Detect which cell encompasses the target text, then output its [x, y] center coordinate. 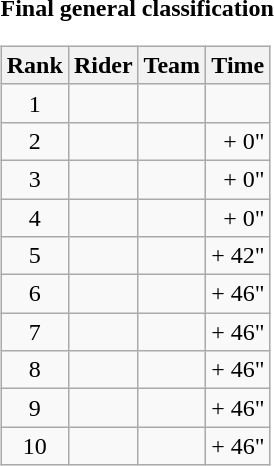
Rank [34, 65]
7 [34, 332]
Rider [103, 65]
Team [172, 65]
4 [34, 217]
1 [34, 103]
2 [34, 141]
5 [34, 256]
3 [34, 179]
+ 42" [238, 256]
Time [238, 65]
10 [34, 446]
9 [34, 408]
6 [34, 294]
8 [34, 370]
